Capture the cell that displays the provided text and extract its [x, y] central coordinate. 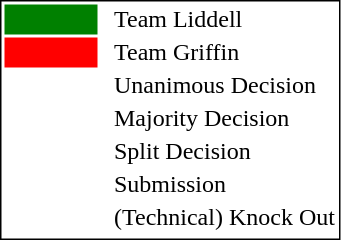
(Technical) Knock Out [224, 217]
Submission [224, 185]
Majority Decision [224, 119]
Team Griffin [224, 53]
Unanimous Decision [224, 85]
Split Decision [224, 151]
Team Liddell [224, 19]
